Scan for the cell matching the given text and deliver its [x, y] coordinate at center. 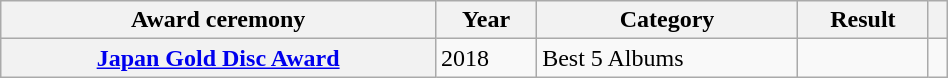
Best 5 Albums [668, 58]
Japan Gold Disc Award [218, 58]
Result [862, 20]
Year [486, 20]
Award ceremony [218, 20]
2018 [486, 58]
Category [668, 20]
